Search for the cell housing the specified text and yield its [X, Y] center coordinate. 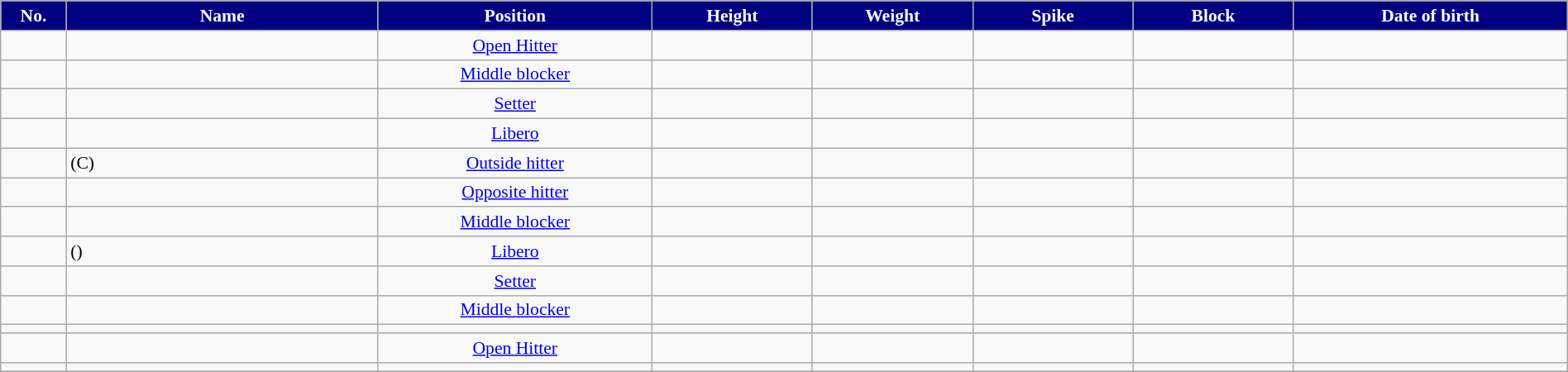
Weight [892, 16]
Opposite hitter [514, 193]
() [222, 251]
Height [732, 16]
Block [1213, 16]
(C) [222, 163]
Position [514, 16]
Outside hitter [514, 163]
Spike [1053, 16]
No. [33, 16]
Name [222, 16]
Date of birth [1431, 16]
